Find where the given text appears and provide that cell's center as [X, Y] coordinate. 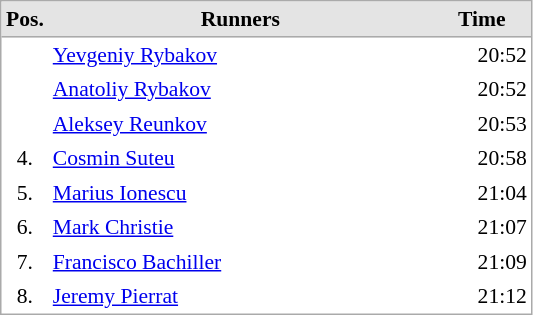
20:58 [482, 158]
21:12 [482, 296]
4. [26, 158]
Mark Christie [240, 227]
20:53 [482, 123]
Runners [240, 20]
Yevgeniy Rybakov [240, 55]
Marius Ionescu [240, 193]
Anatoliy Rybakov [240, 89]
Pos. [26, 20]
21:04 [482, 193]
Time [482, 20]
Jeremy Pierrat [240, 296]
Cosmin Suteu [240, 158]
6. [26, 227]
Francisco Bachiller [240, 261]
21:07 [482, 227]
Aleksey Reunkov [240, 123]
7. [26, 261]
8. [26, 296]
5. [26, 193]
21:09 [482, 261]
